From the cell containing the given text, extract its center point as (X, Y) coordinate. 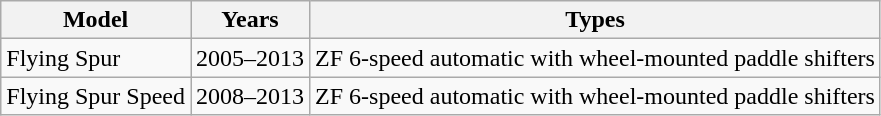
Types (596, 20)
Years (250, 20)
Model (96, 20)
2008–2013 (250, 96)
2005–2013 (250, 58)
Flying Spur (96, 58)
Flying Spur Speed (96, 96)
